Determine the [X, Y] coordinate at the center of the cell enclosing the given text.  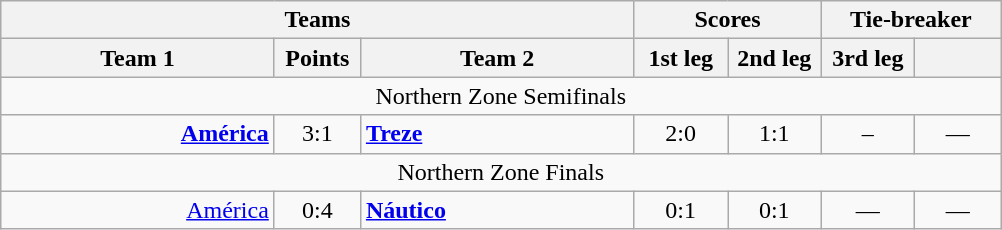
Teams [318, 20]
Náutico [497, 210]
Treze [497, 134]
1st leg [681, 58]
Tie-breaker [911, 20]
2nd leg [775, 58]
Team 1 [138, 58]
1:1 [775, 134]
Northern Zone Semifinals [501, 96]
– [868, 134]
Scores [728, 20]
3:1 [317, 134]
Team 2 [497, 58]
Northern Zone Finals [501, 172]
2:0 [681, 134]
3rd leg [868, 58]
0:4 [317, 210]
Points [317, 58]
